Capture the cell that displays the provided text and extract its [x, y] central coordinate. 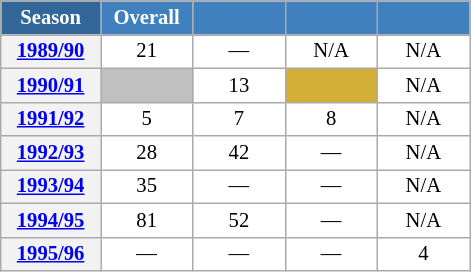
1993/94 [51, 186]
1994/95 [51, 220]
35 [146, 186]
1995/96 [51, 254]
21 [146, 51]
52 [239, 220]
1991/92 [51, 119]
5 [146, 119]
1989/90 [51, 51]
Season [51, 17]
1992/93 [51, 153]
81 [146, 220]
1990/91 [51, 85]
4 [423, 254]
Overall [146, 17]
7 [239, 119]
8 [331, 119]
42 [239, 153]
28 [146, 153]
13 [239, 85]
